Search for the cell housing the specified text and yield its [x, y] center coordinate. 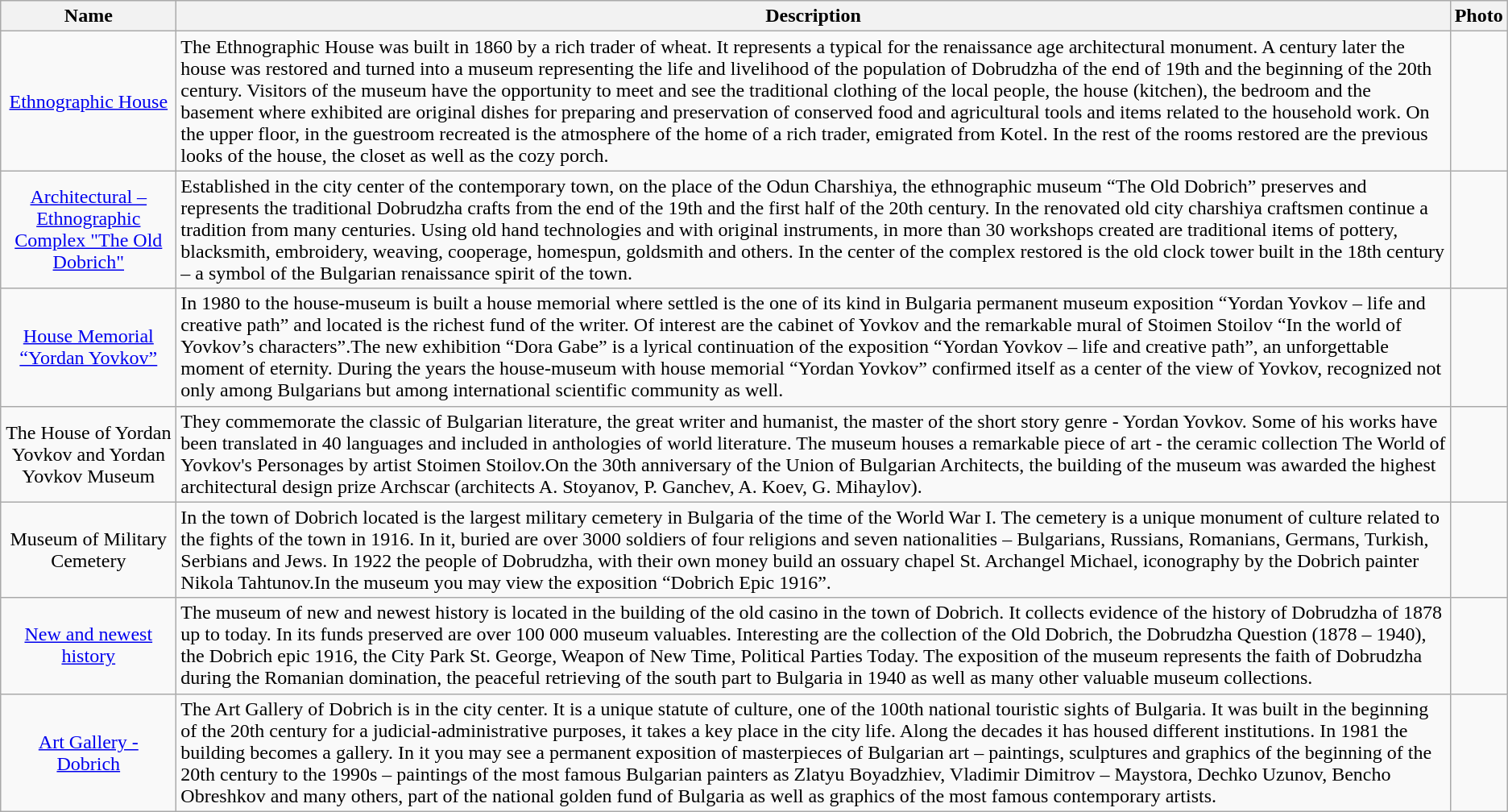
Photo [1479, 16]
Art Gallery - Dobrich [89, 752]
Museum of Military Cemetery [89, 549]
House Memorial “Yordan Yovkov” [89, 347]
New and newest history [89, 646]
Ethnographic House [89, 101]
The House of Yordan Yovkov and Yordan Yovkov Museum [89, 454]
Name [89, 16]
Description [814, 16]
Architectural – Ethnographic Complex "The Old Dobrich" [89, 230]
